Search for the cell housing the specified text and yield its (x, y) center coordinate. 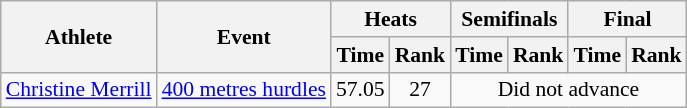
Heats (390, 19)
Semifinals (509, 19)
Athlete (79, 36)
Did not advance (568, 90)
57.05 (360, 90)
Final (627, 19)
27 (420, 90)
400 metres hurdles (244, 90)
Christine Merrill (79, 90)
Event (244, 36)
